Find where the given text appears and provide that cell's center as (X, Y) coordinate. 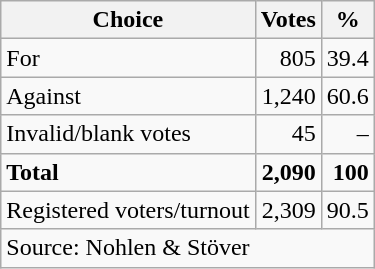
60.6 (348, 96)
Votes (288, 20)
Choice (128, 20)
% (348, 20)
For (128, 58)
Registered voters/turnout (128, 210)
– (348, 134)
90.5 (348, 210)
Total (128, 172)
Against (128, 96)
100 (348, 172)
805 (288, 58)
2,309 (288, 210)
2,090 (288, 172)
45 (288, 134)
Source: Nohlen & Stöver (188, 248)
Invalid/blank votes (128, 134)
39.4 (348, 58)
1,240 (288, 96)
